Return [x, y] of the center of cell containing provided text 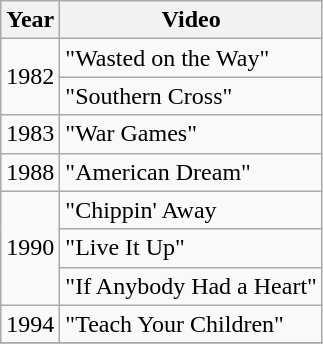
1988 [30, 172]
1994 [30, 324]
1983 [30, 134]
"If Anybody Had a Heart" [192, 286]
1990 [30, 248]
1982 [30, 77]
"Southern Cross" [192, 96]
"Chippin' Away [192, 210]
"Teach Your Children" [192, 324]
Year [30, 20]
"Live It Up" [192, 248]
"Wasted on the Way" [192, 58]
Video [192, 20]
"War Games" [192, 134]
"American Dream" [192, 172]
